Return (x, y) of the center of cell containing provided text 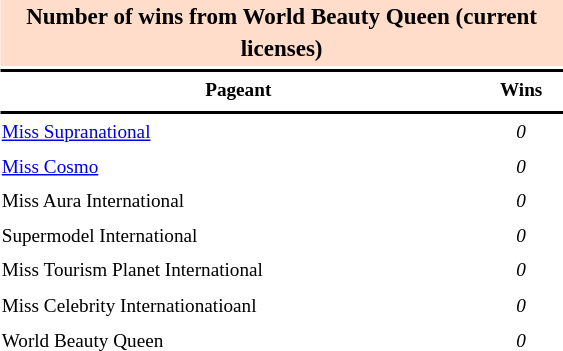
Miss Cosmo (238, 167)
Miss Tourism Planet International (238, 271)
Miss Celebrity Internationatioanl (238, 306)
Miss Aura International (238, 202)
Number of wins from World Beauty Queen (current licenses) (282, 34)
Pageant (238, 92)
Wins (521, 92)
Supermodel International (238, 237)
Miss Supranational (238, 132)
